Search for the cell housing the specified text and yield its (x, y) center coordinate. 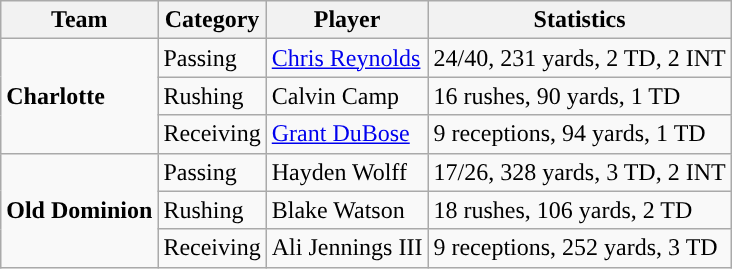
Blake Watson (347, 210)
Team (80, 20)
Statistics (580, 20)
Hayden Wolff (347, 172)
16 rushes, 90 yards, 1 TD (580, 96)
9 receptions, 252 yards, 3 TD (580, 248)
Charlotte (80, 96)
9 receptions, 94 yards, 1 TD (580, 134)
Ali Jennings III (347, 248)
18 rushes, 106 yards, 2 TD (580, 210)
Category (212, 20)
Old Dominion (80, 210)
Chris Reynolds (347, 58)
24/40, 231 yards, 2 TD, 2 INT (580, 58)
Player (347, 20)
Calvin Camp (347, 96)
17/26, 328 yards, 3 TD, 2 INT (580, 172)
Grant DuBose (347, 134)
